Capture the cell that displays the provided text and extract its (x, y) central coordinate. 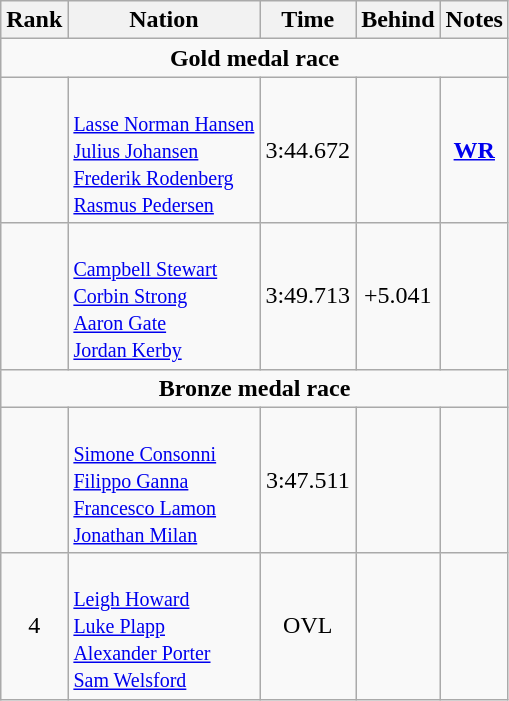
Bronze medal race (255, 388)
OVL (308, 626)
Lasse Norman HansenJulius JohansenFrederik RodenbergRasmus Pedersen (164, 150)
Leigh HowardLuke PlappAlexander PorterSam Welsford (164, 626)
4 (34, 626)
3:44.672 (308, 150)
Notes (474, 20)
Nation (164, 20)
3:49.713 (308, 296)
3:47.511 (308, 480)
Time (308, 20)
Simone ConsonniFilippo GannaFrancesco LamonJonathan Milan (164, 480)
WR (474, 150)
Behind (398, 20)
Rank (34, 20)
+5.041 (398, 296)
Campbell StewartCorbin StrongAaron GateJordan Kerby (164, 296)
Gold medal race (255, 58)
